Capture the cell that displays the provided text and extract its (X, Y) central coordinate. 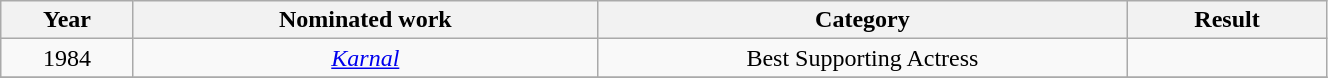
Year (68, 20)
Best Supporting Actress (862, 58)
Karnal (365, 58)
Result (1228, 20)
Category (862, 20)
1984 (68, 58)
Nominated work (365, 20)
